Return the [X, Y] coordinate for the center point of the cell that contains the specified text.  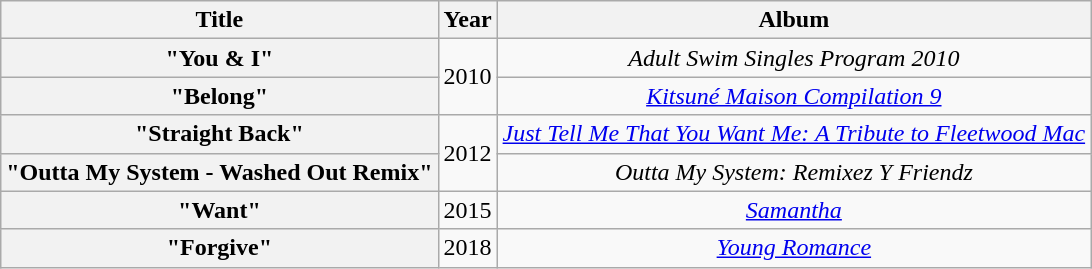
Kitsuné Maison Compilation 9 [794, 96]
2010 [468, 77]
2015 [468, 210]
"Straight Back" [220, 134]
Just Tell Me That You Want Me: A Tribute to Fleetwood Mac [794, 134]
"Want" [220, 210]
Samantha [794, 210]
Title [220, 20]
2012 [468, 153]
Young Romance [794, 248]
Album [794, 20]
"Outta My System - Washed Out Remix" [220, 172]
"You & I" [220, 58]
"Belong" [220, 96]
"Forgive" [220, 248]
Adult Swim Singles Program 2010 [794, 58]
Outta My System: Remixez Y Friendz [794, 172]
Year [468, 20]
2018 [468, 248]
